Scan for the cell matching the given text and deliver its (x, y) coordinate at center. 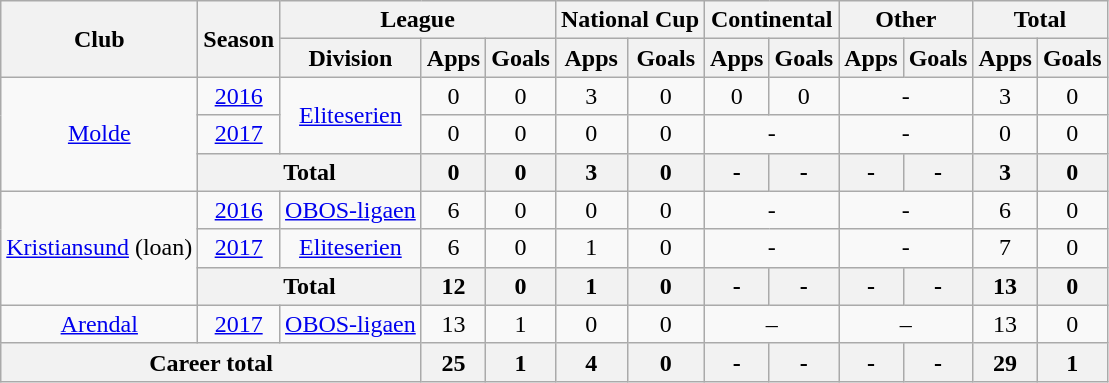
Kristiansund (loan) (100, 248)
National Cup (630, 20)
League (418, 20)
12 (453, 286)
Molde (100, 134)
25 (453, 362)
29 (1005, 362)
Other (906, 20)
Season (239, 39)
Arendal (100, 324)
4 (591, 362)
Continental (772, 20)
7 (1005, 248)
Club (100, 39)
Career total (212, 362)
Division (351, 58)
